Provide the [x, y] coordinate of the cell's center where the given text is located.  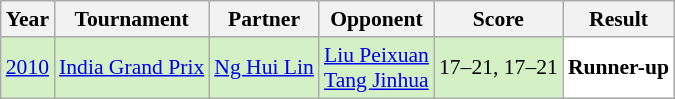
Year [28, 19]
Result [618, 19]
Ng Hui Lin [264, 68]
Tournament [132, 19]
Liu Peixuan Tang Jinhua [376, 68]
Runner-up [618, 68]
17–21, 17–21 [498, 68]
2010 [28, 68]
India Grand Prix [132, 68]
Partner [264, 19]
Score [498, 19]
Opponent [376, 19]
